Return the (x, y) coordinate for the center point of the cell that contains the specified text.  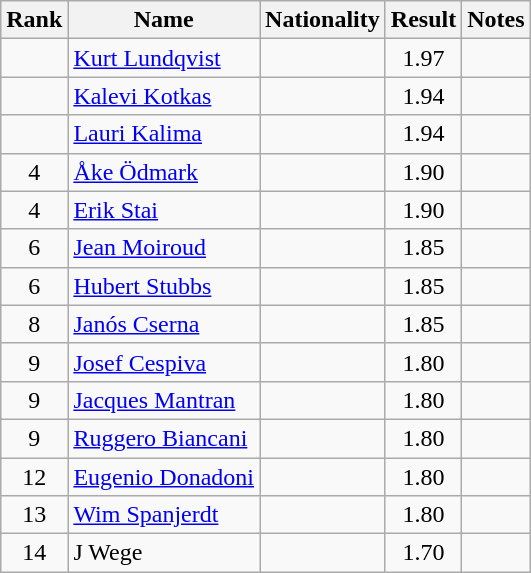
Result (423, 20)
Nationality (323, 20)
12 (34, 477)
J Wege (164, 553)
Name (164, 20)
1.70 (423, 553)
Lauri Kalima (164, 134)
Åke Ödmark (164, 172)
Jacques Mantran (164, 400)
13 (34, 515)
8 (34, 324)
1.97 (423, 58)
Kalevi Kotkas (164, 96)
Notes (496, 20)
Hubert Stubbs (164, 286)
Rank (34, 20)
Eugenio Donadoni (164, 477)
Wim Spanjerdt (164, 515)
Ruggero Biancani (164, 438)
Kurt Lundqvist (164, 58)
Erik Stai (164, 210)
Jean Moiroud (164, 248)
Josef Cespiva (164, 362)
14 (34, 553)
Janós Cserna (164, 324)
